Locate the cell with the specified text and output its (x, y) center coordinate. 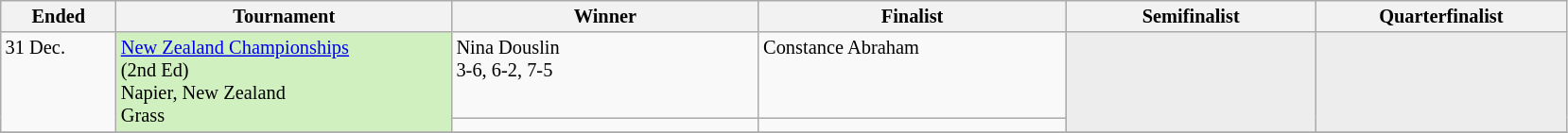
Quarterfinalist (1441, 16)
Constance Abraham (912, 75)
Winner (605, 16)
Finalist (912, 16)
Nina Douslin3-6, 6-2, 7-5 (605, 75)
Tournament (284, 16)
31 Dec. (59, 82)
Semifinalist (1192, 16)
Ended (59, 16)
New Zealand Championships(2nd Ed)Napier, New ZealandGrass (284, 82)
